Pinpoint the cell where the given text exists, returning its (X, Y) midpoint coordinate. 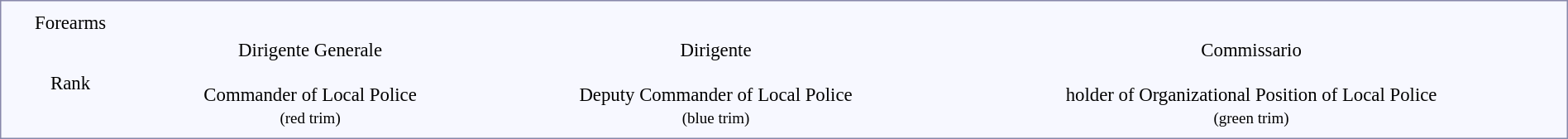
Dirigente GeneraleCommander of Local Police (red trim) (310, 83)
Commissarioholder of Organizational Position of Local Police (green trim) (1251, 83)
Rank (70, 83)
DirigenteDeputy Commander of Local Police (blue trim) (716, 83)
Forearms (70, 22)
